Search for the cell housing the specified text and yield its (x, y) center coordinate. 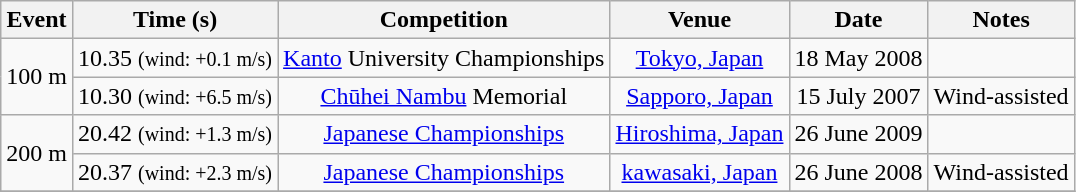
Tokyo, Japan (700, 58)
Competition (444, 20)
200 m (37, 153)
10.35 (wind: +0.1 m/s) (174, 58)
Date (858, 20)
100 m (37, 77)
20.42 (wind: +1.3 m/s) (174, 134)
Venue (700, 20)
15 July 2007 (858, 96)
Event (37, 20)
26 June 2009 (858, 134)
Kanto University Championships (444, 58)
18 May 2008 (858, 58)
Hiroshima, Japan (700, 134)
20.37 (wind: +2.3 m/s) (174, 172)
Sapporo, Japan (700, 96)
26 June 2008 (858, 172)
Time (s) (174, 20)
10.30 (wind: +6.5 m/s) (174, 96)
Notes (1001, 20)
Chūhei Nambu Memorial (444, 96)
kawasaki, Japan (700, 172)
